Capture the cell that displays the provided text and extract its (x, y) central coordinate. 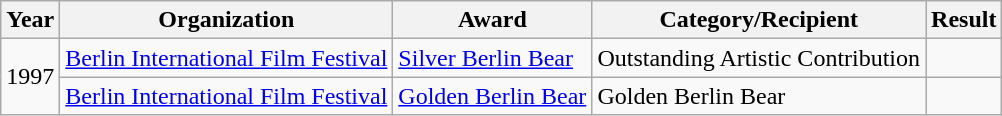
Result (964, 20)
Organization (226, 20)
Category/Recipient (759, 20)
Silver Berlin Bear (492, 58)
1997 (30, 77)
Outstanding Artistic Contribution (759, 58)
Year (30, 20)
Award (492, 20)
